Output the [X, Y] coordinate of the center of the cell containing the given text.  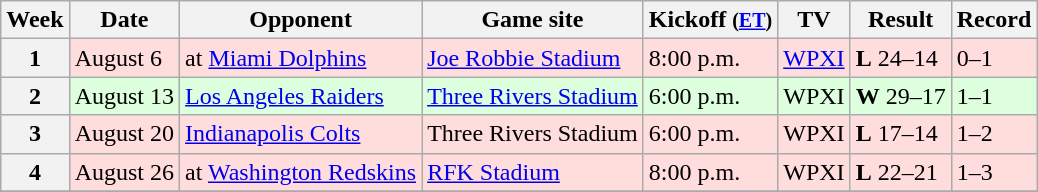
L 22–21 [900, 172]
Indianapolis Colts [301, 134]
Kickoff (ET) [710, 20]
at Miami Dolphins [301, 58]
1–3 [994, 172]
Result [900, 20]
L 24–14 [900, 58]
August 6 [124, 58]
L 17–14 [900, 134]
Game site [533, 20]
Opponent [301, 20]
4 [35, 172]
August 26 [124, 172]
2 [35, 96]
0–1 [994, 58]
August 13 [124, 96]
W 29–17 [900, 96]
at Washington Redskins [301, 172]
Record [994, 20]
TV [814, 20]
Week [35, 20]
1–2 [994, 134]
Date [124, 20]
August 20 [124, 134]
Joe Robbie Stadium [533, 58]
RFK Stadium [533, 172]
3 [35, 134]
1 [35, 58]
1–1 [994, 96]
Los Angeles Raiders [301, 96]
